Find where the given text appears and provide that cell's center as [X, Y] coordinate. 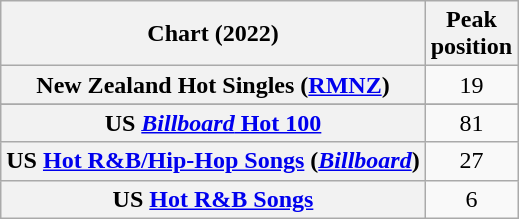
Peakposition [471, 34]
81 [471, 123]
US Hot R&B/Hip-Hop Songs (Billboard) [213, 161]
Chart (2022) [213, 34]
27 [471, 161]
US Billboard Hot 100 [213, 123]
New Zealand Hot Singles (RMNZ) [213, 85]
6 [471, 199]
19 [471, 85]
US Hot R&B Songs [213, 199]
